Return [X, Y] of the center of cell containing provided text 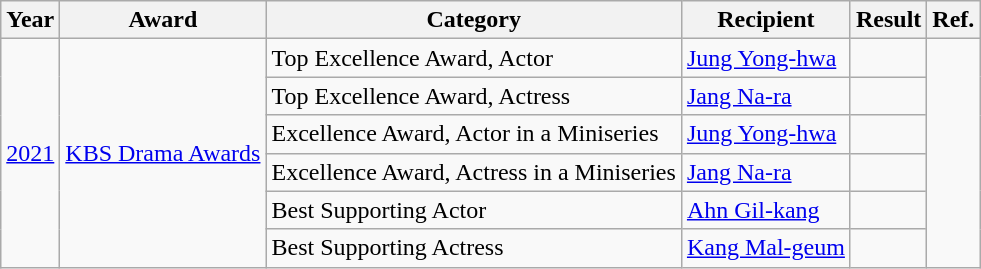
Excellence Award, Actor in a Miniseries [474, 134]
Best Supporting Actor [474, 210]
Top Excellence Award, Actress [474, 96]
Top Excellence Award, Actor [474, 58]
Best Supporting Actress [474, 248]
Excellence Award, Actress in a Miniseries [474, 172]
Ahn Gil-kang [766, 210]
Category [474, 20]
Recipient [766, 20]
Year [30, 20]
Ref. [954, 20]
2021 [30, 153]
KBS Drama Awards [163, 153]
Kang Mal-geum [766, 248]
Result [888, 20]
Award [163, 20]
